Identify which cell holds the provided text, then report its [X, Y] central coordinate. 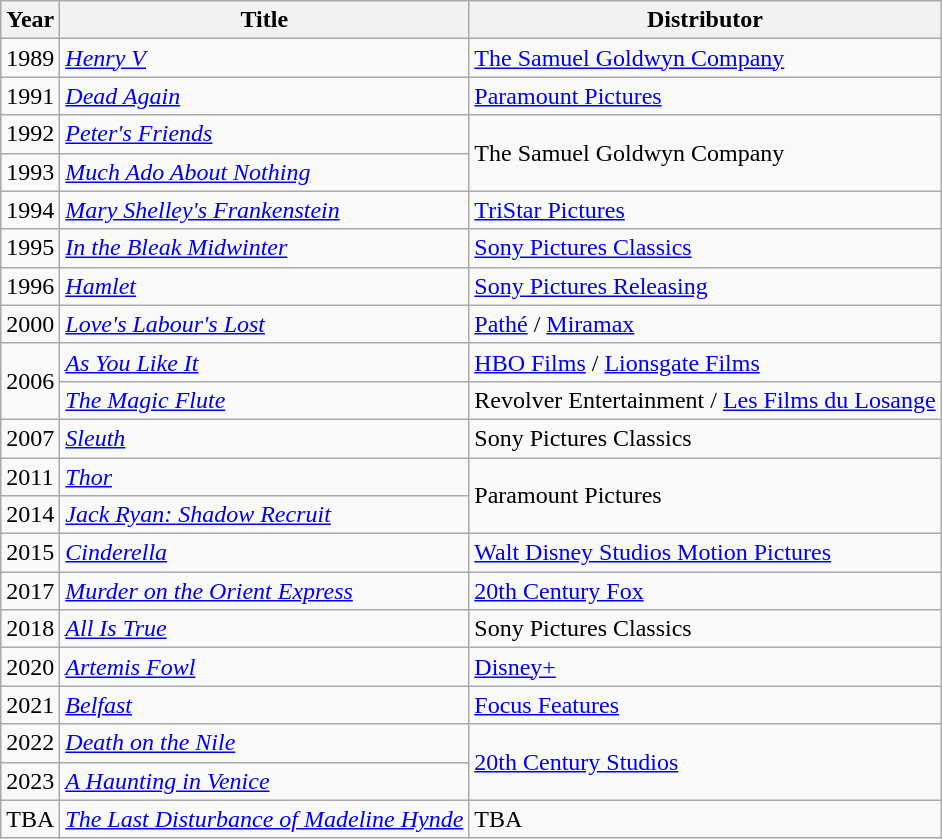
2014 [30, 515]
Title [264, 20]
Murder on the Orient Express [264, 591]
1996 [30, 286]
2021 [30, 705]
20th Century Fox [705, 591]
2018 [30, 629]
1995 [30, 248]
Hamlet [264, 286]
The Last Disturbance of Madeline Hynde [264, 819]
Sony Pictures Releasing [705, 286]
All Is True [264, 629]
Walt Disney Studios Motion Pictures [705, 553]
Focus Features [705, 705]
Dead Again [264, 96]
As You Like It [264, 362]
Mary Shelley's Frankenstein [264, 210]
Artemis Fowl [264, 667]
Sleuth [264, 438]
Belfast [264, 705]
2007 [30, 438]
2006 [30, 381]
Much Ado About Nothing [264, 172]
20th Century Studios [705, 762]
Cinderella [264, 553]
A Haunting in Venice [264, 781]
2017 [30, 591]
Year [30, 20]
2000 [30, 324]
The Magic Flute [264, 400]
TriStar Pictures [705, 210]
Disney+ [705, 667]
Death on the Nile [264, 743]
Henry V [264, 58]
Revolver Entertainment / Les Films du Losange [705, 400]
2022 [30, 743]
Jack Ryan: Shadow Recruit [264, 515]
2020 [30, 667]
1994 [30, 210]
Distributor [705, 20]
1989 [30, 58]
Peter's Friends [264, 134]
2015 [30, 553]
Thor [264, 477]
2023 [30, 781]
Pathé / Miramax [705, 324]
1993 [30, 172]
1991 [30, 96]
2011 [30, 477]
HBO Films / Lionsgate Films [705, 362]
Love's Labour's Lost [264, 324]
1992 [30, 134]
In the Bleak Midwinter [264, 248]
